Determine the (X, Y) coordinate at the center of the cell enclosing the given text.  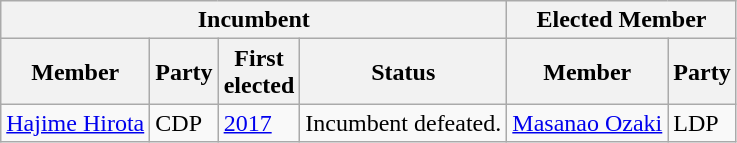
Hajime Hirota (76, 123)
Incumbent defeated. (404, 123)
Elected Member (622, 20)
Masanao Ozaki (588, 123)
2017 (259, 123)
Status (404, 72)
Firstelected (259, 72)
CDP (184, 123)
Incumbent (254, 20)
LDP (702, 123)
